Provide the [X, Y] coordinate of the cell's center where the given text is located.  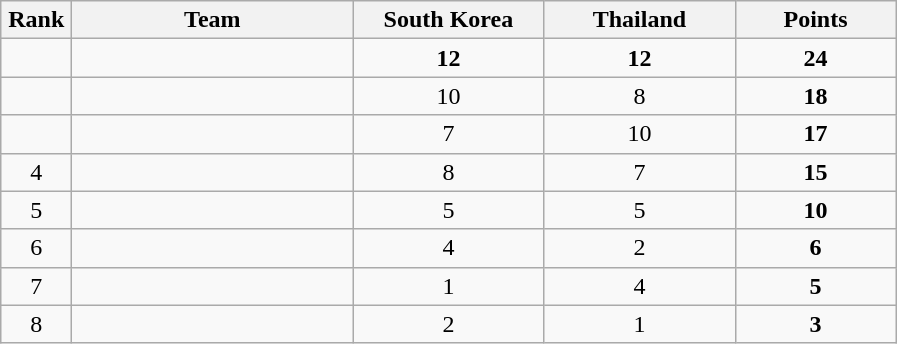
Team [212, 20]
15 [816, 172]
3 [816, 324]
South Korea [448, 20]
Thailand [640, 20]
17 [816, 134]
24 [816, 58]
18 [816, 96]
Rank [36, 20]
Points [816, 20]
